For the text-containing cell, return its midpoint in [X, Y] coordinate format. 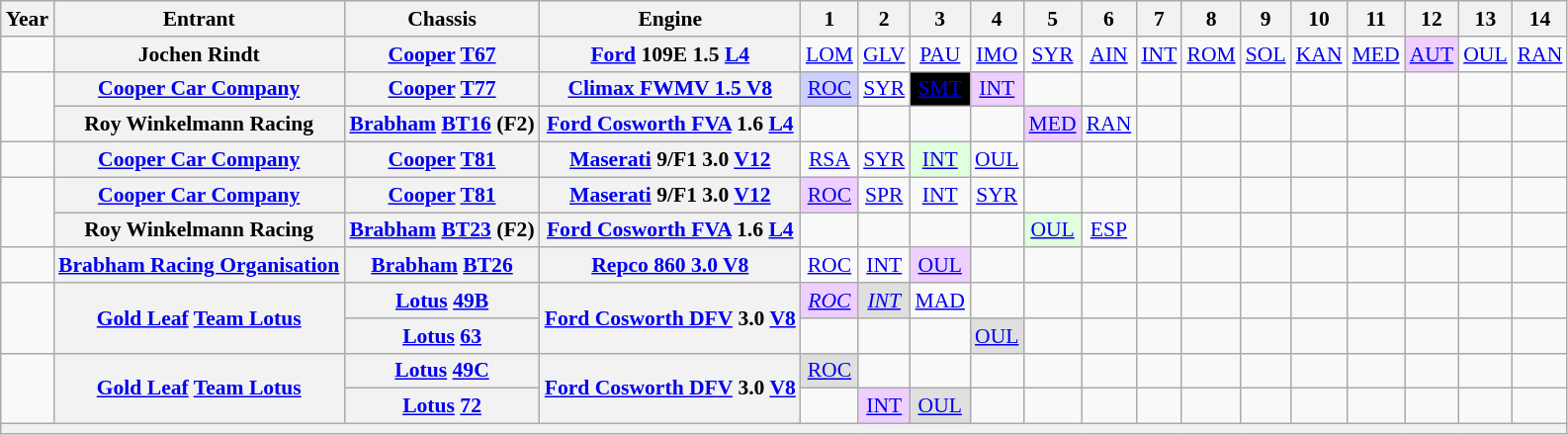
SOL [1265, 54]
Lotus 63 [441, 336]
Cooper T67 [441, 54]
IMO [997, 54]
Engine [670, 19]
2 [884, 19]
Brabham BT26 [441, 266]
14 [1540, 19]
PAU [941, 54]
Entrant [199, 19]
LOM [829, 54]
SMT [941, 89]
10 [1319, 19]
RSA [829, 160]
Lotus 72 [441, 406]
Year [28, 19]
11 [1376, 19]
GLV [884, 54]
12 [1432, 19]
Lotus 49C [441, 371]
Lotus 49B [441, 301]
9 [1265, 19]
Chassis [441, 19]
Ford 109E 1.5 L4 [670, 54]
8 [1210, 19]
Repco 860 3.0 V8 [670, 266]
KAN [1319, 54]
3 [941, 19]
MAD [941, 301]
7 [1159, 19]
13 [1485, 19]
AIN [1109, 54]
ROM [1210, 54]
Brabham Racing Organisation [199, 266]
ESP [1109, 230]
Brabham BT16 (F2) [441, 125]
4 [997, 19]
Cooper T77 [441, 89]
Brabham BT23 (F2) [441, 230]
AUT [1432, 54]
Climax FWMV 1.5 V8 [670, 89]
1 [829, 19]
SPR [884, 195]
6 [1109, 19]
5 [1053, 19]
Jochen Rindt [199, 54]
